Find where the given text appears and provide that cell's center as [X, Y] coordinate. 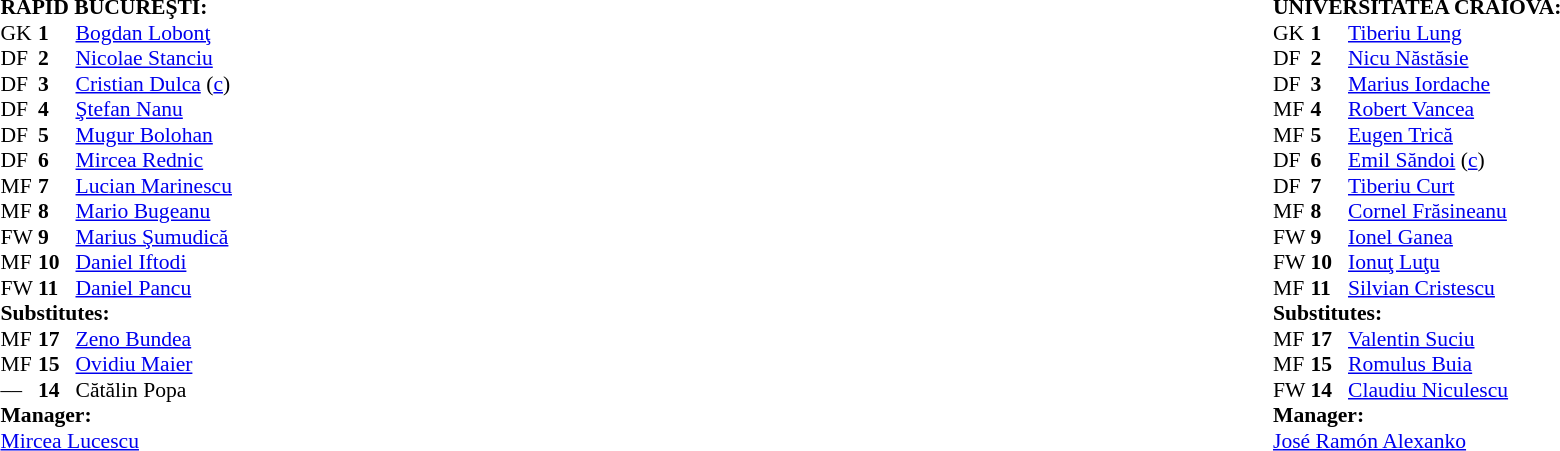
Daniel Pancu [154, 288]
Cristian Dulca (c) [154, 84]
Mario Bugeanu [154, 211]
Marius Şumudică [154, 237]
Mugur Bolohan [154, 135]
Substitutes: [116, 313]
Lucian Marinescu [154, 186]
Manager: [116, 415]
Ovidiu Maier [154, 365]
Mircea Rednic [154, 161]
Bogdan Lobonţ [154, 33]
Zeno Bundea [154, 339]
Daniel Iftodi [154, 263]
Cătălin Popa [154, 390]
–– [19, 390]
Nicolae Stanciu [154, 59]
Ştefan Nanu [154, 109]
